Capture the cell that displays the provided text and extract its (X, Y) central coordinate. 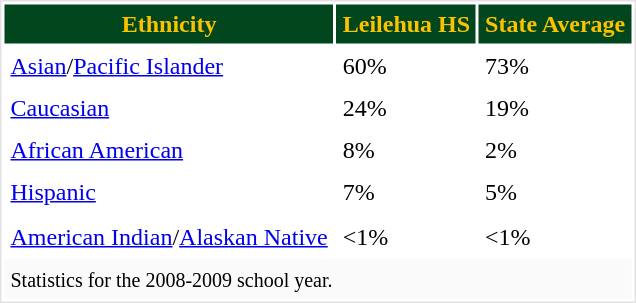
American Indian/Alaskan Native (168, 238)
Asian/Pacific Islander (168, 66)
7% (406, 192)
State Average (555, 24)
19% (555, 108)
8% (406, 150)
African American (168, 150)
5% (555, 192)
Statistics for the 2008-2009 school year. (318, 280)
Caucasian (168, 108)
Leilehua HS (406, 24)
73% (555, 66)
Ethnicity (168, 24)
60% (406, 66)
Hispanic (168, 192)
2% (555, 150)
24% (406, 108)
